Pinpoint the cell where the given text exists, returning its [x, y] midpoint coordinate. 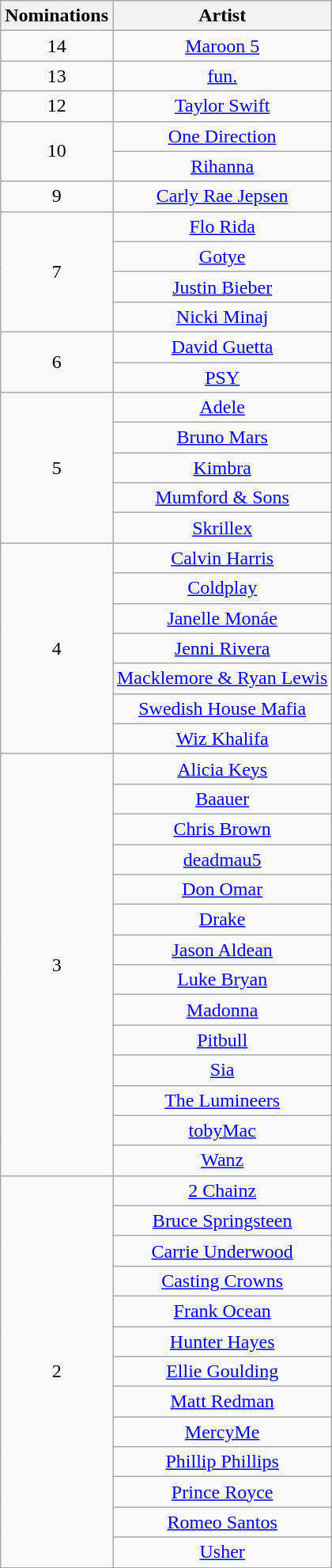
deadmau5 [221, 859]
The Lumineers [221, 1100]
Coldplay [221, 588]
Carrie Underwood [221, 1251]
Kimbra [221, 468]
Prince Royce [221, 1492]
Romeo Santos [221, 1522]
Taylor Swift [221, 106]
Macklemore & Ryan Lewis [221, 678]
Don Omar [221, 890]
2 Chainz [221, 1190]
Usher [221, 1552]
Gotye [221, 256]
Adele [221, 408]
Maroon 5 [221, 46]
Phillip Phillips [221, 1462]
3 [57, 964]
5 [57, 468]
14 [57, 46]
Bruno Mars [221, 438]
Sia [221, 1070]
4 [57, 648]
Skrillex [221, 528]
Pitbull [221, 1040]
Janelle Monáe [221, 618]
PSY [221, 378]
Casting Crowns [221, 1281]
Drake [221, 920]
Carly Rae Jepsen [221, 196]
Jenni Rivera [221, 648]
Nominations [57, 16]
Matt Redman [221, 1402]
10 [57, 151]
12 [57, 106]
Hunter Hayes [221, 1342]
Alicia Keys [221, 769]
Baauer [221, 799]
Madonna [221, 1010]
Bruce Springsteen [221, 1221]
fun. [221, 76]
Ellie Goulding [221, 1372]
Calvin Harris [221, 558]
Mumford & Sons [221, 498]
Rihanna [221, 166]
2 [57, 1371]
13 [57, 76]
Wanz [221, 1160]
MercyMe [221, 1432]
7 [57, 271]
Chris Brown [221, 829]
Swedish House Mafia [221, 708]
9 [57, 196]
Luke Bryan [221, 980]
One Direction [221, 136]
Nicki Minaj [221, 317]
Flo Rida [221, 226]
Wiz Khalifa [221, 738]
6 [57, 362]
Artist [221, 16]
David Guetta [221, 347]
Frank Ocean [221, 1311]
Justin Bieber [221, 287]
tobyMac [221, 1130]
Jason Aldean [221, 950]
